Return the [X, Y] coordinate for the center point of the cell that contains the specified text.  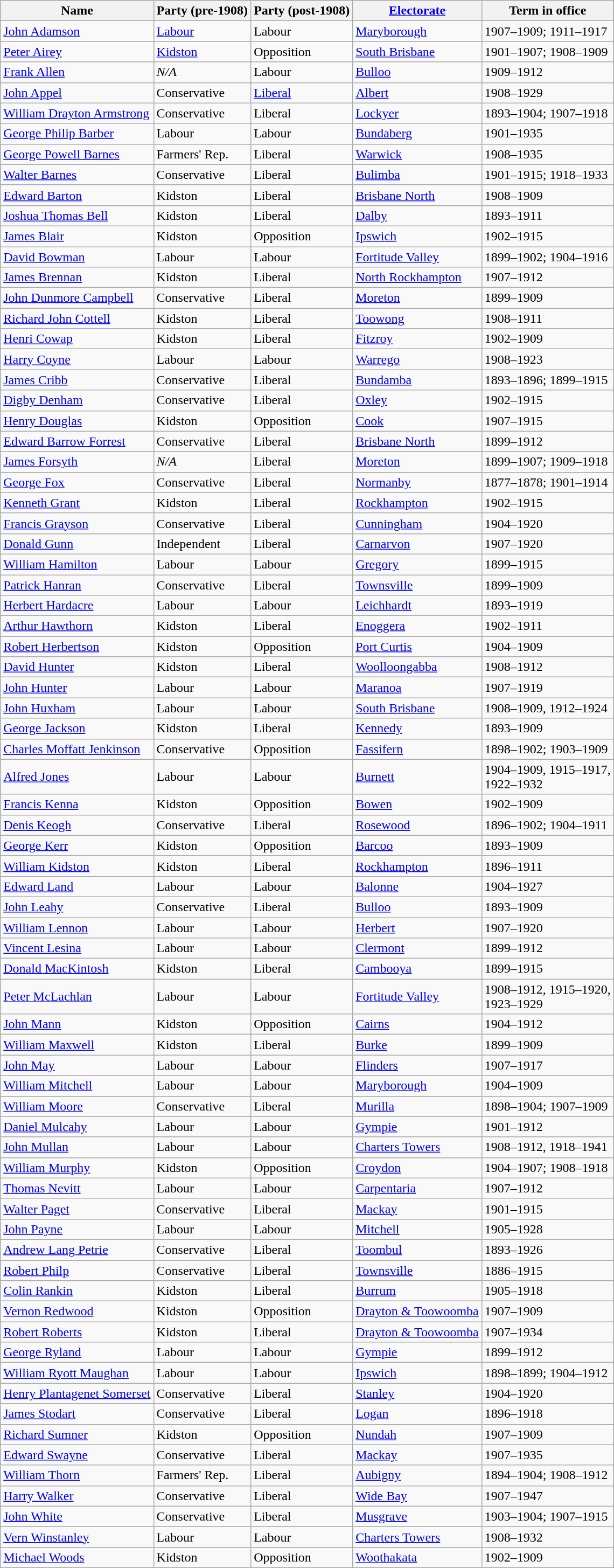
John Dunmore Campbell [77, 298]
Murilla [417, 1106]
Fitzroy [417, 339]
Walter Paget [77, 1209]
Warrego [417, 359]
1907–1915 [547, 421]
1898–1904; 1907–1909 [547, 1106]
Gregory [417, 564]
Edward Land [77, 886]
Thomas Nevitt [77, 1188]
1904–1907; 1908–1918 [547, 1168]
Cook [417, 421]
Cambooya [417, 969]
Edward Swayne [77, 1455]
Peter McLachlan [77, 997]
1908–1909 [547, 195]
1893–1919 [547, 606]
George Fox [77, 482]
1908–1923 [547, 359]
Carnarvon [417, 544]
1908–1912 [547, 667]
North Rockhampton [417, 277]
Andrew Lang Petrie [77, 1250]
Croydon [417, 1168]
Robert Herbertson [77, 647]
1893–1911 [547, 216]
John Huxham [77, 708]
Toowong [417, 318]
1901–1915 [547, 1209]
Henri Cowap [77, 339]
Burke [417, 1045]
Balonne [417, 886]
1907–1934 [547, 1332]
Frank Allen [77, 72]
John Mullan [77, 1147]
William Ryott Maughan [77, 1373]
Independent [203, 544]
Joshua Thomas Bell [77, 216]
Robert Roberts [77, 1332]
Herbert Hardacre [77, 606]
James Forsyth [77, 462]
James Cribb [77, 380]
1901–1907; 1908–1909 [547, 52]
Walter Barnes [77, 175]
Cunningham [417, 523]
William Mitchell [77, 1086]
Enoggera [417, 626]
William Moore [77, 1106]
John Leahy [77, 907]
Herbert [417, 927]
Kennedy [417, 729]
1904–1912 [547, 1024]
1905–1918 [547, 1291]
William Murphy [77, 1168]
1896–1918 [547, 1414]
James Brennan [77, 277]
Burnett [417, 777]
William Lennon [77, 927]
Aubigny [417, 1475]
John White [77, 1516]
John Payne [77, 1229]
1896–1902; 1904–1911 [547, 825]
George Jackson [77, 729]
Edward Barrow Forrest [77, 441]
1908–1911 [547, 318]
William Maxwell [77, 1045]
Michael Woods [77, 1557]
Nundah [417, 1434]
Albert [417, 93]
Donald MacKintosh [77, 969]
George Kerr [77, 845]
William Drayton Armstrong [77, 113]
Burrum [417, 1291]
1905–1928 [547, 1229]
Henry Plantagenet Somerset [77, 1393]
Maranoa [417, 688]
Charles Moffatt Jenkinson [77, 749]
Alfred Jones [77, 777]
1893–1904; 1907–1918 [547, 113]
Clermont [417, 948]
Vincent Lesina [77, 948]
James Stodart [77, 1414]
Woothakata [417, 1557]
Toombul [417, 1250]
David Hunter [77, 667]
John Adamson [77, 31]
John Hunter [77, 688]
1908–1912, 1915–1920,1923–1929 [547, 997]
1896–1911 [547, 866]
1904–1927 [547, 886]
Daniel Mulcahy [77, 1127]
Robert Philp [77, 1270]
Richard John Cottell [77, 318]
Warwick [417, 154]
Richard Sumner [77, 1434]
Henry Douglas [77, 421]
Peter Airey [77, 52]
Arthur Hawthorn [77, 626]
1902–1911 [547, 626]
William Thorn [77, 1475]
Carpentaria [417, 1188]
1901–1915; 1918–1933 [547, 175]
Bundamba [417, 380]
Bundaberg [417, 134]
Wide Bay [417, 1496]
Musgrave [417, 1516]
David Bowman [77, 257]
Donald Gunn [77, 544]
Colin Rankin [77, 1291]
1907–1919 [547, 688]
Harry Walker [77, 1496]
1901–1935 [547, 134]
William Kidston [77, 866]
Stanley [417, 1393]
Oxley [417, 400]
1894–1904; 1908–1912 [547, 1475]
Rosewood [417, 825]
1903–1904; 1907–1915 [547, 1516]
Cairns [417, 1024]
Mitchell [417, 1229]
1899–1907; 1909–1918 [547, 462]
Kenneth Grant [77, 503]
1908–1932 [547, 1537]
Vern Winstanley [77, 1537]
1877–1878; 1901–1914 [547, 482]
1901–1912 [547, 1127]
Party (post-1908) [302, 11]
Term in office [547, 11]
1898–1899; 1904–1912 [547, 1373]
1908–1929 [547, 93]
Party (pre-1908) [203, 11]
James Blair [77, 236]
Francis Grayson [77, 523]
George Powell Barnes [77, 154]
1893–1926 [547, 1250]
Dalby [417, 216]
Woolloongabba [417, 667]
Name [77, 11]
Bowen [417, 804]
1909–1912 [547, 72]
1908–1909, 1912–1924 [547, 708]
Vernon Redwood [77, 1312]
1907–1947 [547, 1496]
1907–1917 [547, 1065]
Denis Keogh [77, 825]
Edward Barton [77, 195]
Barcoo [417, 845]
1898–1902; 1903–1909 [547, 749]
Normanby [417, 482]
Fassifern [417, 749]
1899–1902; 1904–1916 [547, 257]
George Ryland [77, 1352]
Flinders [417, 1065]
Harry Coyne [77, 359]
Logan [417, 1414]
John Appel [77, 93]
1908–1935 [547, 154]
Port Curtis [417, 647]
Electorate [417, 11]
Leichhardt [417, 606]
John May [77, 1065]
Lockyer [417, 113]
1908–1912, 1918–1941 [547, 1147]
Patrick Hanran [77, 585]
1907–1909; 1911–1917 [547, 31]
John Mann [77, 1024]
1907–1935 [547, 1455]
Bulimba [417, 175]
1886–1915 [547, 1270]
1893–1896; 1899–1915 [547, 380]
1904–1909, 1915–1917,1922–1932 [547, 777]
George Philip Barber [77, 134]
Digby Denham [77, 400]
Francis Kenna [77, 804]
William Hamilton [77, 564]
